Pinpoint the cell where the given text exists, returning its [x, y] midpoint coordinate. 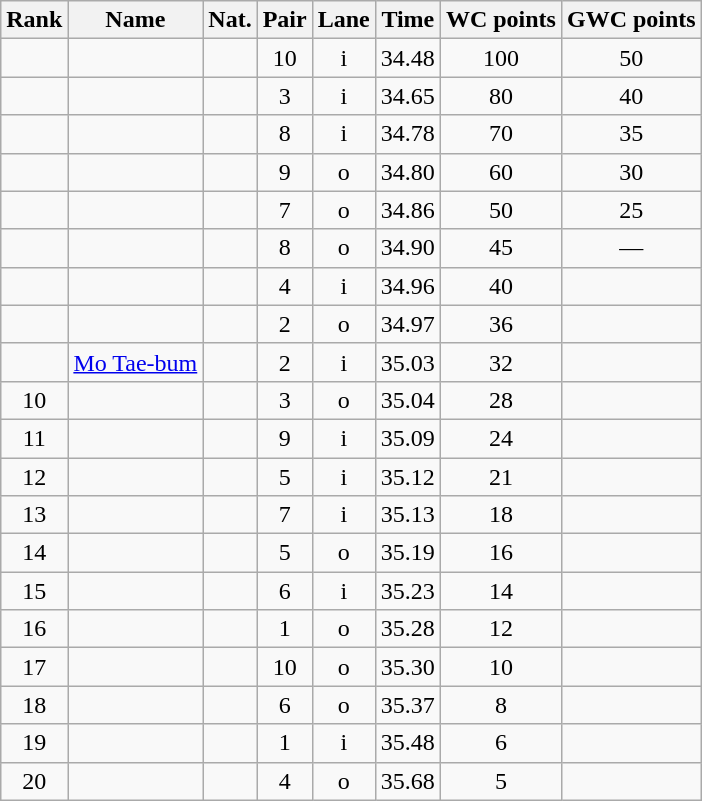
34.86 [408, 210]
Rank [34, 20]
34.65 [408, 96]
28 [500, 400]
Time [408, 20]
34.97 [408, 324]
35.13 [408, 515]
21 [500, 477]
34.80 [408, 172]
35.30 [408, 667]
Mo Tae-bum [136, 362]
30 [631, 172]
35.09 [408, 438]
35.48 [408, 743]
34.78 [408, 134]
GWC points [631, 20]
35.12 [408, 477]
11 [34, 438]
WC points [500, 20]
15 [34, 591]
35.28 [408, 629]
Pair [284, 20]
35.04 [408, 400]
60 [500, 172]
34.90 [408, 248]
24 [500, 438]
Lane [344, 20]
17 [34, 667]
34.96 [408, 286]
36 [500, 324]
100 [500, 58]
35.03 [408, 362]
34.48 [408, 58]
45 [500, 248]
80 [500, 96]
Name [136, 20]
35 [631, 134]
32 [500, 362]
20 [34, 781]
70 [500, 134]
35.68 [408, 781]
— [631, 248]
Nat. [230, 20]
25 [631, 210]
19 [34, 743]
35.19 [408, 553]
35.37 [408, 705]
35.23 [408, 591]
13 [34, 515]
